Detect which cell encompasses the target text, then output its (x, y) center coordinate. 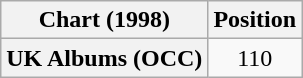
Position (255, 20)
110 (255, 58)
UK Albums (OCC) (104, 58)
Chart (1998) (104, 20)
